Find where the given text appears and provide that cell's center as (X, Y) coordinate. 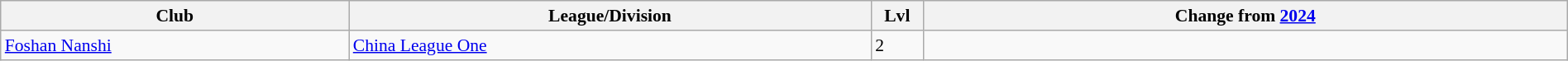
Club (175, 16)
Change from 2024 (1245, 16)
Foshan Nanshi (175, 45)
League/Division (610, 16)
Lvl (896, 16)
China League One (610, 45)
2 (896, 45)
